Pinpoint the cell where the given text exists, returning its [x, y] midpoint coordinate. 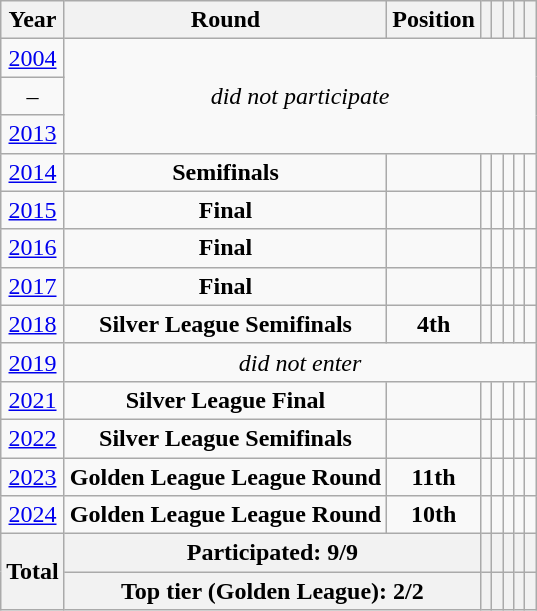
2017 [33, 286]
2021 [33, 400]
Round [225, 20]
2013 [33, 134]
Year [33, 20]
Semifinals [225, 172]
Position [434, 20]
2018 [33, 324]
Top tier (Golden League): 2/2 [272, 591]
2014 [33, 172]
Silver League Final [225, 400]
2016 [33, 248]
– [33, 96]
4th [434, 324]
2022 [33, 438]
did not participate [300, 96]
10th [434, 515]
2024 [33, 515]
2004 [33, 58]
11th [434, 477]
2019 [33, 362]
Participated: 9/9 [272, 553]
did not enter [300, 362]
2015 [33, 210]
2023 [33, 477]
Total [33, 572]
